Determine the [X, Y] coordinate at the center of the cell enclosing the given text.  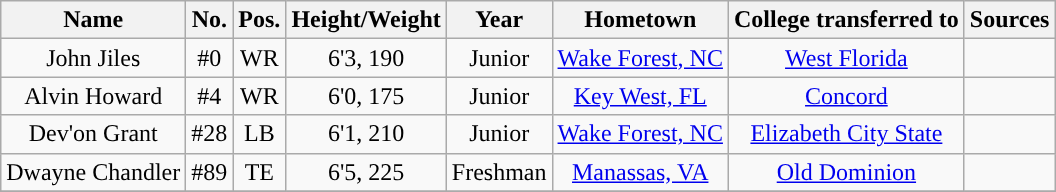
John Jiles [94, 58]
TE [260, 172]
#0 [210, 58]
Manassas, VA [640, 172]
#4 [210, 96]
Dev'on Grant [94, 134]
West Florida [846, 58]
#89 [210, 172]
Hometown [640, 20]
No. [210, 20]
Year [499, 20]
6'5, 225 [366, 172]
College transferred to [846, 20]
6'3, 190 [366, 58]
Freshman [499, 172]
Key West, FL [640, 96]
Dwayne Chandler [94, 172]
Pos. [260, 20]
Concord [846, 96]
Sources [1010, 20]
#28 [210, 134]
LB [260, 134]
Name [94, 20]
6'1, 210 [366, 134]
Alvin Howard [94, 96]
6'0, 175 [366, 96]
Height/Weight [366, 20]
Elizabeth City State [846, 134]
Old Dominion [846, 172]
